Identify which cell holds the provided text, then report its [X, Y] central coordinate. 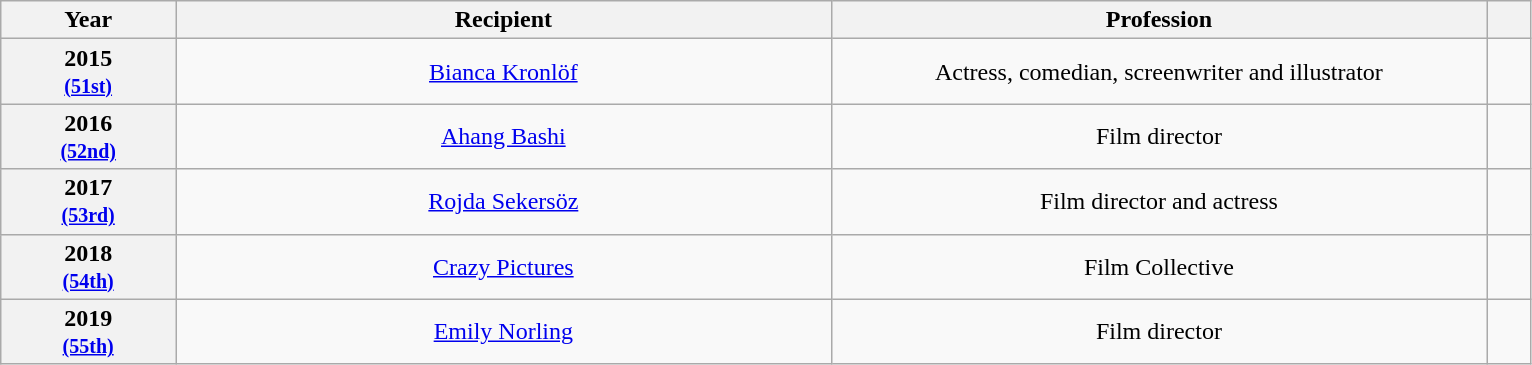
Film director and actress [1159, 202]
Recipient [504, 20]
Actress, comedian, screenwriter and illustrator [1159, 72]
2018(54th) [88, 266]
Bianca Kronlöf [504, 72]
Ahang Bashi [504, 136]
Film Collective [1159, 266]
Rojda Sekersöz [504, 202]
Emily Norling [504, 332]
2015(51st) [88, 72]
2019(55th) [88, 332]
Profession [1159, 20]
Year [88, 20]
2017(53rd) [88, 202]
Crazy Pictures [504, 266]
2016(52nd) [88, 136]
